Capture the cell that displays the provided text and extract its (X, Y) central coordinate. 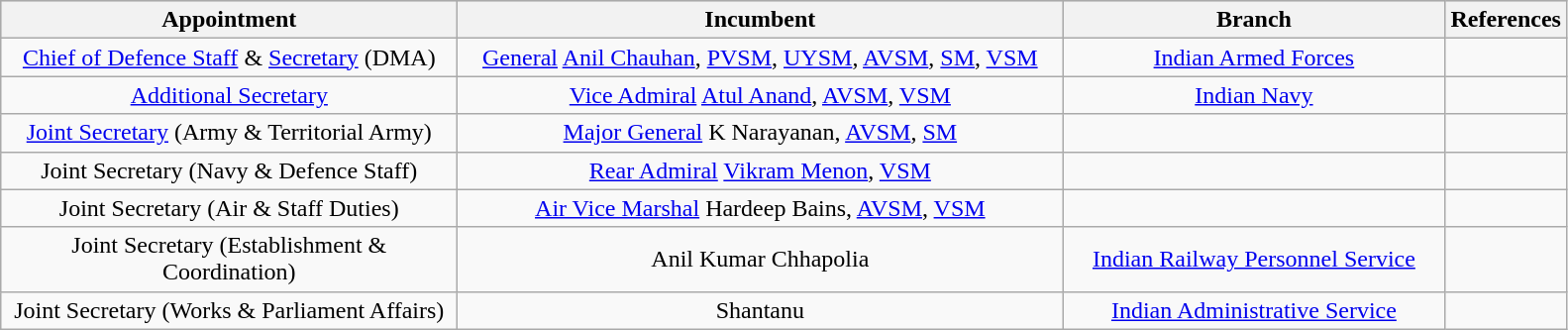
Joint Secretary (Works & Parliament Affairs) (230, 310)
Vice Admiral Atul Anand, AVSM, VSM (761, 95)
Joint Secretary (Army & Territorial Army) (230, 133)
Rear Admiral Vikram Menon, VSM (761, 170)
Major General K Narayanan, AVSM, SM (761, 133)
Incumbent (761, 20)
Joint Secretary (Establishment & Coordination) (230, 260)
Appointment (230, 20)
Indian Railway Personnel Service (1254, 260)
Additional Secretary (230, 95)
Shantanu (761, 310)
General Anil Chauhan, PVSM, UYSM, AVSM, SM, VSM (761, 57)
Air Vice Marshal Hardeep Bains, AVSM, VSM (761, 208)
Indian Administrative Service (1254, 310)
Anil Kumar Chhapolia (761, 260)
Joint Secretary (Navy & Defence Staff) (230, 170)
Joint Secretary (Air & Staff Duties) (230, 208)
References (1506, 20)
Indian Armed Forces (1254, 57)
Chief of Defence Staff & Secretary (DMA) (230, 57)
Branch (1254, 20)
Indian Navy (1254, 95)
